Capture the cell that displays the provided text and extract its [X, Y] central coordinate. 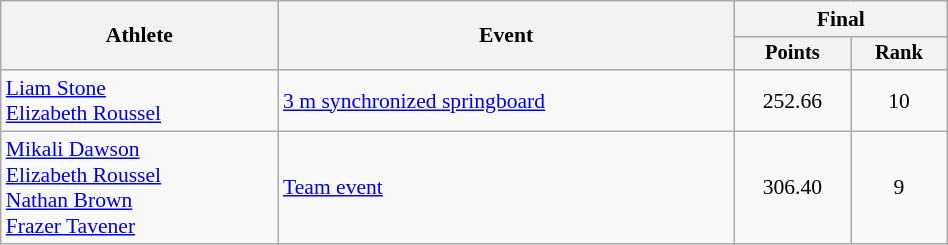
Team event [506, 188]
Rank [900, 54]
252.66 [792, 100]
Athlete [140, 36]
Points [792, 54]
Liam StoneElizabeth Roussel [140, 100]
Mikali DawsonElizabeth RousselNathan BrownFrazer Tavener [140, 188]
Final [840, 19]
3 m synchronized springboard [506, 100]
9 [900, 188]
Event [506, 36]
306.40 [792, 188]
10 [900, 100]
